Determine the (X, Y) coordinate at the center of the cell enclosing the given text.  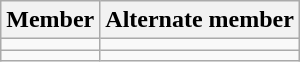
Member (50, 20)
Alternate member (200, 20)
